Output the [x, y] coordinate of the center of the cell containing the given text.  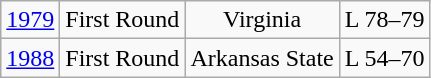
L 54–70 [384, 58]
1988 [30, 58]
Virginia [262, 20]
L 78–79 [384, 20]
1979 [30, 20]
Arkansas State [262, 58]
